Extract the [X, Y] coordinate from the center of the cell holding the provided text.  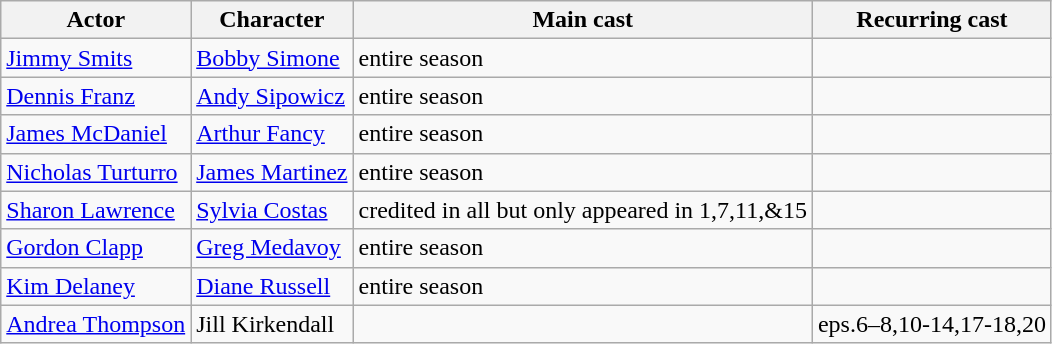
Gordon Clapp [96, 248]
Main cast [582, 20]
Actor [96, 20]
Jimmy Smits [96, 58]
James McDaniel [96, 134]
Andrea Thompson [96, 324]
Character [272, 20]
Recurring cast [932, 20]
Kim Delaney [96, 286]
Nicholas Turturro [96, 172]
Arthur Fancy [272, 134]
Bobby Simone [272, 58]
Sharon Lawrence [96, 210]
credited in all but only appeared in 1,7,11,&15 [582, 210]
Jill Kirkendall [272, 324]
Dennis Franz [96, 96]
James Martinez [272, 172]
Sylvia Costas [272, 210]
Diane Russell [272, 286]
Greg Medavoy [272, 248]
eps.6–8,10-14,17-18,20 [932, 324]
Andy Sipowicz [272, 96]
